Find where the given text appears and provide that cell's center as [x, y] coordinate. 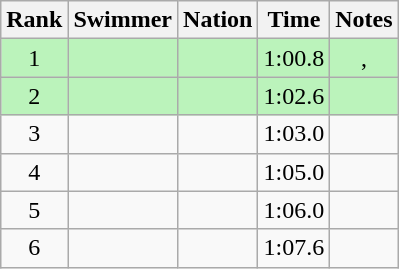
1:02.6 [294, 96]
5 [34, 210]
1:00.8 [294, 58]
1:03.0 [294, 134]
3 [34, 134]
Nation [218, 20]
Swimmer [123, 20]
1:06.0 [294, 210]
6 [34, 248]
1:05.0 [294, 172]
4 [34, 172]
1:07.6 [294, 248]
1 [34, 58]
2 [34, 96]
Notes [364, 20]
Time [294, 20]
Rank [34, 20]
, [364, 58]
